Return (x, y) of the center of cell containing provided text 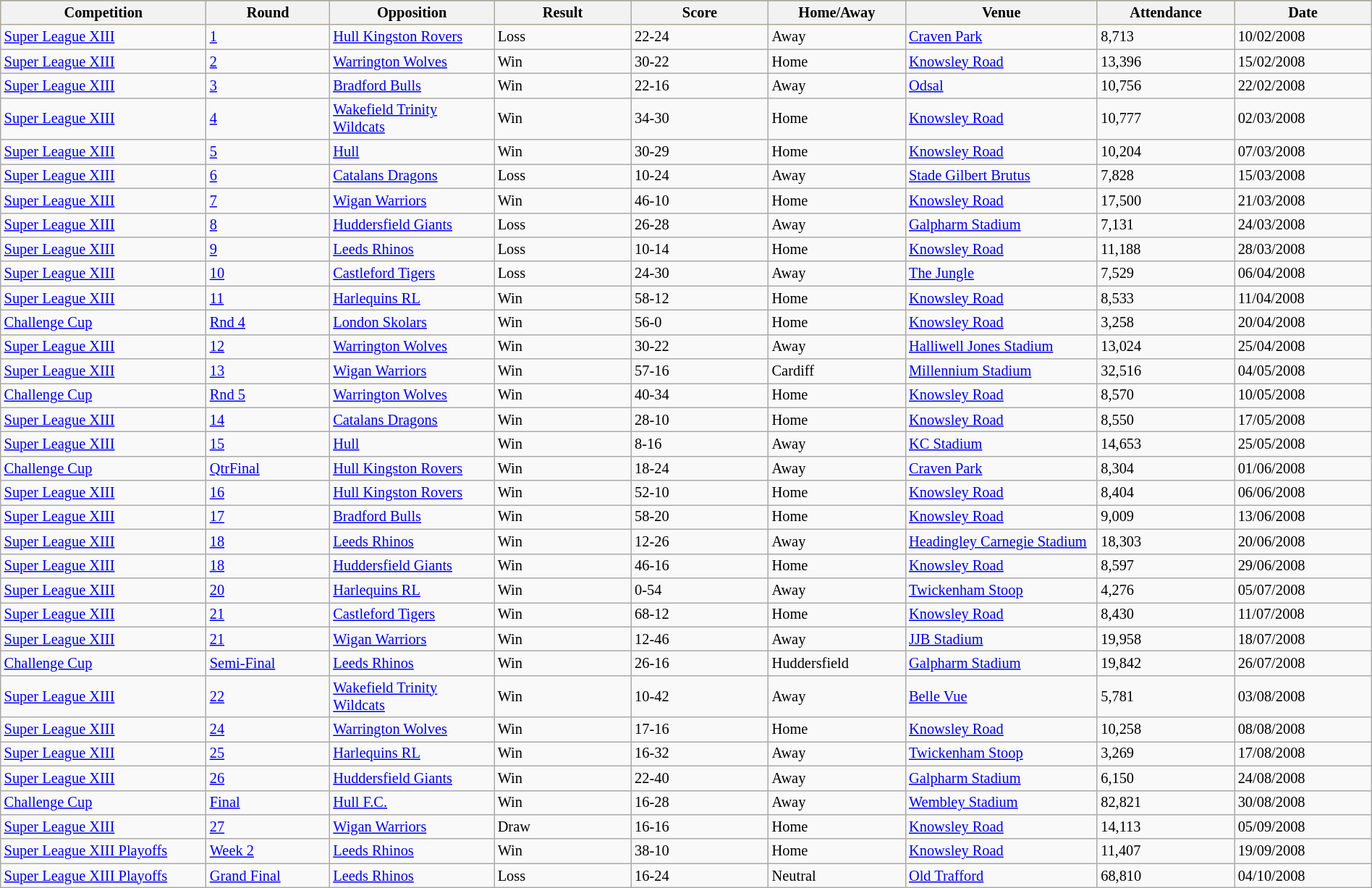
11/07/2008 (1303, 614)
68-12 (699, 614)
11/04/2008 (1303, 298)
Cardiff (837, 371)
68,810 (1165, 876)
7,828 (1165, 176)
6 (268, 176)
14,113 (1165, 826)
10-14 (699, 249)
10 (268, 274)
32,516 (1165, 371)
Date (1303, 12)
30-29 (699, 152)
20/06/2008 (1303, 541)
Huddersfield (837, 663)
Neutral (837, 876)
18/07/2008 (1303, 639)
3,258 (1165, 322)
Competition (103, 12)
Hull F.C. (411, 803)
Round (268, 12)
05/09/2008 (1303, 826)
10-42 (699, 696)
Halliwell Jones Stadium (1002, 347)
8,570 (1165, 395)
19,842 (1165, 663)
5 (268, 152)
08/08/2008 (1303, 730)
1 (268, 37)
17-16 (699, 730)
46-10 (699, 200)
17 (268, 517)
04/10/2008 (1303, 876)
56-0 (699, 322)
2 (268, 62)
12-26 (699, 541)
10,204 (1165, 152)
6,150 (1165, 778)
Rnd 5 (268, 395)
7,529 (1165, 274)
Home/Away (837, 12)
25 (268, 753)
28/03/2008 (1303, 249)
34-30 (699, 119)
The Jungle (1002, 274)
8,404 (1165, 493)
8,713 (1165, 37)
28-10 (699, 420)
Belle Vue (1002, 696)
12-46 (699, 639)
13 (268, 371)
16-28 (699, 803)
7,131 (1165, 225)
QtrFinal (268, 468)
Draw (563, 826)
20 (268, 590)
57-16 (699, 371)
11,188 (1165, 249)
Old Trafford (1002, 876)
22-24 (699, 37)
17/05/2008 (1303, 420)
8,533 (1165, 298)
8 (268, 225)
10,756 (1165, 85)
Millennium Stadium (1002, 371)
02/03/2008 (1303, 119)
16-24 (699, 876)
58-12 (699, 298)
22-40 (699, 778)
Venue (1002, 12)
19,958 (1165, 639)
18-24 (699, 468)
03/08/2008 (1303, 696)
8-16 (699, 444)
Stade Gilbert Brutus (1002, 176)
15/03/2008 (1303, 176)
22/02/2008 (1303, 85)
Rnd 4 (268, 322)
30/08/2008 (1303, 803)
22 (268, 696)
20/04/2008 (1303, 322)
10,777 (1165, 119)
14,653 (1165, 444)
Grand Final (268, 876)
9 (268, 249)
16-32 (699, 753)
05/07/2008 (1303, 590)
10-24 (699, 176)
24/03/2008 (1303, 225)
Opposition (411, 12)
8,597 (1165, 566)
10/02/2008 (1303, 37)
10/05/2008 (1303, 395)
82,821 (1165, 803)
0-54 (699, 590)
11 (268, 298)
Final (268, 803)
29/06/2008 (1303, 566)
16 (268, 493)
13/06/2008 (1303, 517)
40-34 (699, 395)
Result (563, 12)
Wembley Stadium (1002, 803)
12 (268, 347)
8,304 (1165, 468)
04/05/2008 (1303, 371)
Headingley Carnegie Stadium (1002, 541)
58-20 (699, 517)
24/08/2008 (1303, 778)
Semi-Final (268, 663)
JJB Stadium (1002, 639)
38-10 (699, 851)
21/03/2008 (1303, 200)
17,500 (1165, 200)
4,276 (1165, 590)
26-28 (699, 225)
15 (268, 444)
27 (268, 826)
5,781 (1165, 696)
11,407 (1165, 851)
Week 2 (268, 851)
3,269 (1165, 753)
25/04/2008 (1303, 347)
01/06/2008 (1303, 468)
KC Stadium (1002, 444)
22-16 (699, 85)
3 (268, 85)
15/02/2008 (1303, 62)
19/09/2008 (1303, 851)
Odsal (1002, 85)
26/07/2008 (1303, 663)
16-16 (699, 826)
Attendance (1165, 12)
Score (699, 12)
8,430 (1165, 614)
07/03/2008 (1303, 152)
52-10 (699, 493)
06/04/2008 (1303, 274)
25/05/2008 (1303, 444)
26-16 (699, 663)
10,258 (1165, 730)
13,024 (1165, 347)
46-16 (699, 566)
17/08/2008 (1303, 753)
24-30 (699, 274)
24 (268, 730)
18,303 (1165, 541)
13,396 (1165, 62)
14 (268, 420)
4 (268, 119)
06/06/2008 (1303, 493)
7 (268, 200)
26 (268, 778)
8,550 (1165, 420)
9,009 (1165, 517)
London Skolars (411, 322)
